Pinpoint the cell where the given text exists, returning its [x, y] midpoint coordinate. 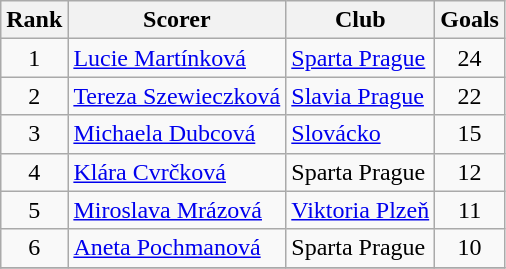
Slovácko [360, 134]
Tereza Szewieczková [177, 96]
12 [470, 172]
Goals [470, 20]
Lucie Martínková [177, 58]
Miroslava Mrázová [177, 210]
4 [34, 172]
Aneta Pochmanová [177, 248]
Klára Cvrčková [177, 172]
Viktoria Plzeň [360, 210]
6 [34, 248]
Rank [34, 20]
15 [470, 134]
22 [470, 96]
2 [34, 96]
24 [470, 58]
Club [360, 20]
5 [34, 210]
3 [34, 134]
11 [470, 210]
Michaela Dubcová [177, 134]
10 [470, 248]
Scorer [177, 20]
Slavia Prague [360, 96]
1 [34, 58]
